Scan for the cell matching the given text and deliver its (x, y) coordinate at center. 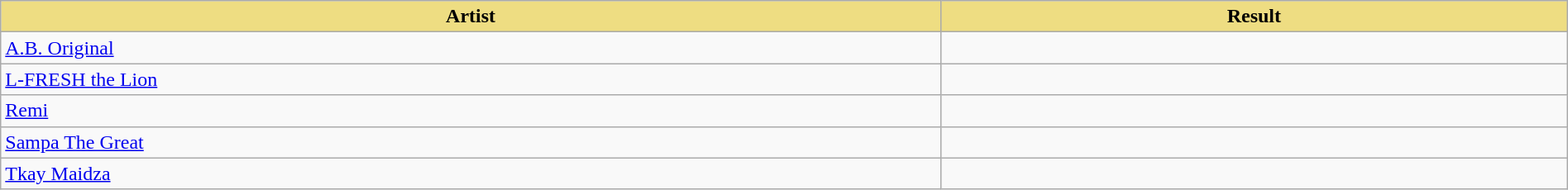
A.B. Original (471, 48)
Artist (471, 17)
L-FRESH the Lion (471, 79)
Sampa The Great (471, 142)
Result (1254, 17)
Tkay Maidza (471, 173)
Remi (471, 111)
